Pinpoint the cell where the given text exists, returning its [X, Y] midpoint coordinate. 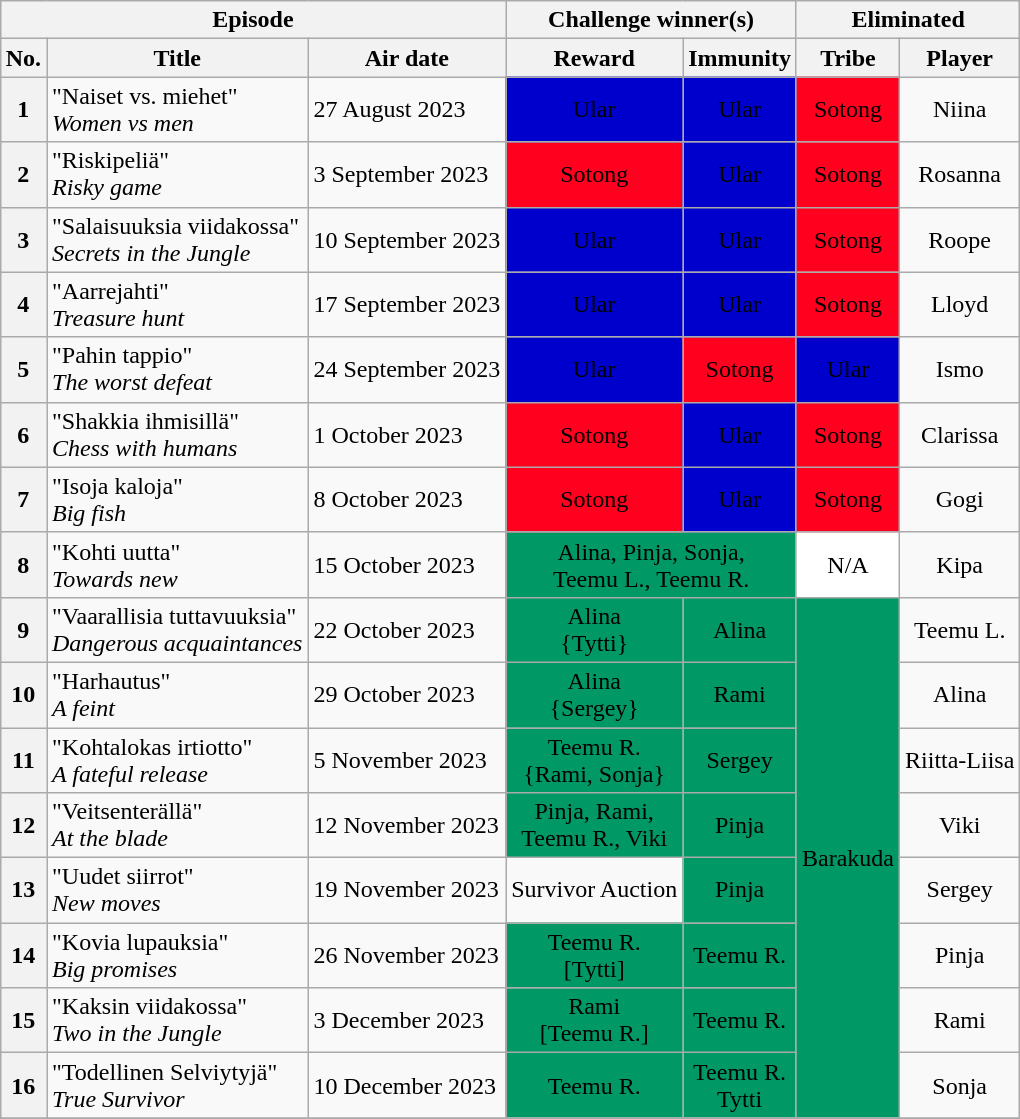
Gogi [960, 500]
"Kaksin viidakossa"Two in the Jungle [176, 1020]
No. [23, 58]
Eliminated [908, 20]
Immunity [740, 58]
4 [23, 304]
Barakuda [848, 857]
Player [960, 58]
Challenge winner(s) [652, 20]
Title [176, 58]
14 [23, 956]
"Pahin tappio"The worst defeat [176, 370]
8 October 2023 [407, 500]
Teemu L. [960, 630]
"Veitsenterällä"At the blade [176, 826]
Teemu R.[Tytti] [594, 956]
Sonja [960, 1086]
26 November 2023 [407, 956]
Rami[Teemu R.] [594, 1020]
"Uudet siirrot"New moves [176, 890]
12 [23, 826]
Roope [960, 240]
Rosanna [960, 174]
12 November 2023 [407, 826]
1 [23, 110]
Alina, Pinja, Sonja,Teemu L., Teemu R. [652, 564]
"Kovia lupauksia"Big promises [176, 956]
10 December 2023 [407, 1086]
16 [23, 1086]
Niina [960, 110]
Survivor Auction [594, 890]
10 [23, 694]
"Kohtalokas irtiotto"A fateful release [176, 760]
3 [23, 240]
5 November 2023 [407, 760]
13 [23, 890]
Alina{Sergey} [594, 694]
22 October 2023 [407, 630]
3 September 2023 [407, 174]
6 [23, 434]
10 September 2023 [407, 240]
N/A [848, 564]
Teemu R.Tytti [740, 1086]
Air date [407, 58]
Lloyd [960, 304]
"Naiset vs. miehet"Women vs men [176, 110]
"Harhautus"A feint [176, 694]
Clarissa [960, 434]
19 November 2023 [407, 890]
Viki [960, 826]
27 August 2023 [407, 110]
5 [23, 370]
Reward [594, 58]
1 October 2023 [407, 434]
3 December 2023 [407, 1020]
Tribe [848, 58]
"Todellinen Selviytyjä"True Survivor [176, 1086]
"Shakkia ihmisillä"Chess with humans [176, 434]
"Isoja kaloja"Big fish [176, 500]
15 October 2023 [407, 564]
"Riskipeliä"Risky game [176, 174]
"Kohti uutta"Towards new [176, 564]
"Aarrejahti"Treasure hunt [176, 304]
17 September 2023 [407, 304]
Pinja, Rami, Teemu R., Viki [594, 826]
8 [23, 564]
2 [23, 174]
"Vaarallisia tuttavuuksia"Dangerous acquaintances [176, 630]
15 [23, 1020]
9 [23, 630]
Alina{Tytti} [594, 630]
"Salaisuuksia viidakossa"Secrets in the Jungle [176, 240]
11 [23, 760]
Episode [253, 20]
24 September 2023 [407, 370]
Kipa [960, 564]
Riitta-Liisa [960, 760]
Teemu R.{Rami, Sonja} [594, 760]
7 [23, 500]
Ismo [960, 370]
29 October 2023 [407, 694]
